Extract the [x, y] coordinate from the center of the cell holding the provided text.  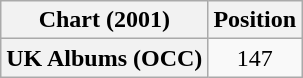
UK Albums (OCC) [104, 58]
Position [255, 20]
147 [255, 58]
Chart (2001) [104, 20]
